Locate the cell with the specified text and output its (X, Y) center coordinate. 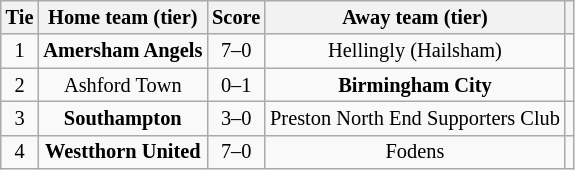
Westthorn United (122, 152)
Birmingham City (415, 85)
Preston North End Supporters Club (415, 118)
Hellingly (Hailsham) (415, 51)
Amersham Angels (122, 51)
2 (20, 85)
Fodens (415, 152)
Away team (tier) (415, 17)
1 (20, 51)
Ashford Town (122, 85)
3 (20, 118)
0–1 (236, 85)
Score (236, 17)
Tie (20, 17)
Home team (tier) (122, 17)
Southampton (122, 118)
3–0 (236, 118)
4 (20, 152)
